Search for the cell housing the specified text and yield its (x, y) center coordinate. 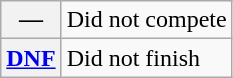
DNF (31, 58)
Did not compete (146, 20)
Did not finish (146, 58)
— (31, 20)
